Pinpoint the cell where the given text exists, returning its (X, Y) midpoint coordinate. 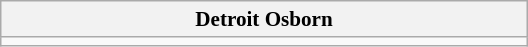
Detroit Osborn (264, 18)
